Extract the (x, y) coordinate from the center of the cell holding the provided text.  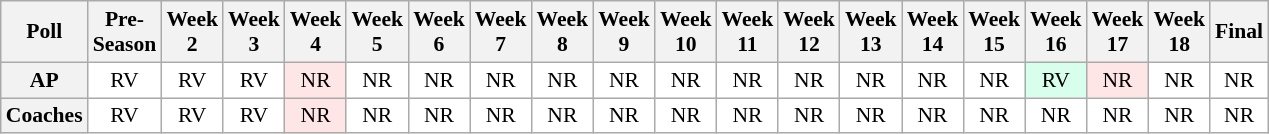
Week15 (994, 32)
Week12 (809, 32)
Week17 (1118, 32)
AP (44, 80)
Week10 (686, 32)
Week3 (254, 32)
Week11 (748, 32)
Pre-Season (125, 32)
Week16 (1056, 32)
Week7 (501, 32)
Poll (44, 32)
Week5 (377, 32)
Final (1239, 32)
Week4 (316, 32)
Week6 (439, 32)
Coaches (44, 116)
Week18 (1179, 32)
Week13 (871, 32)
Week2 (192, 32)
Week9 (624, 32)
Week8 (562, 32)
Week14 (933, 32)
